Locate the cell with the specified text and output its (X, Y) center coordinate. 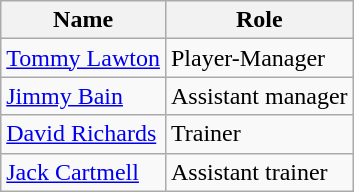
Trainer (259, 134)
Jack Cartmell (84, 172)
Assistant trainer (259, 172)
Player-Manager (259, 58)
Tommy Lawton (84, 58)
Name (84, 20)
David Richards (84, 134)
Role (259, 20)
Jimmy Bain (84, 96)
Assistant manager (259, 96)
